For the text-containing cell, return its midpoint in [X, Y] coordinate format. 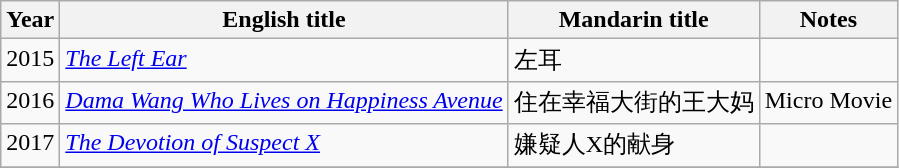
Dama Wang Who Lives on Happiness Avenue [284, 102]
Micro Movie [828, 102]
The Left Ear [284, 60]
Mandarin title [634, 20]
2015 [30, 60]
Notes [828, 20]
2016 [30, 102]
The Devotion of Suspect X [284, 146]
Year [30, 20]
住在幸福大街的王大妈 [634, 102]
English title [284, 20]
左耳 [634, 60]
嫌疑人X的献身 [634, 146]
2017 [30, 146]
